Search for the cell housing the specified text and yield its [x, y] center coordinate. 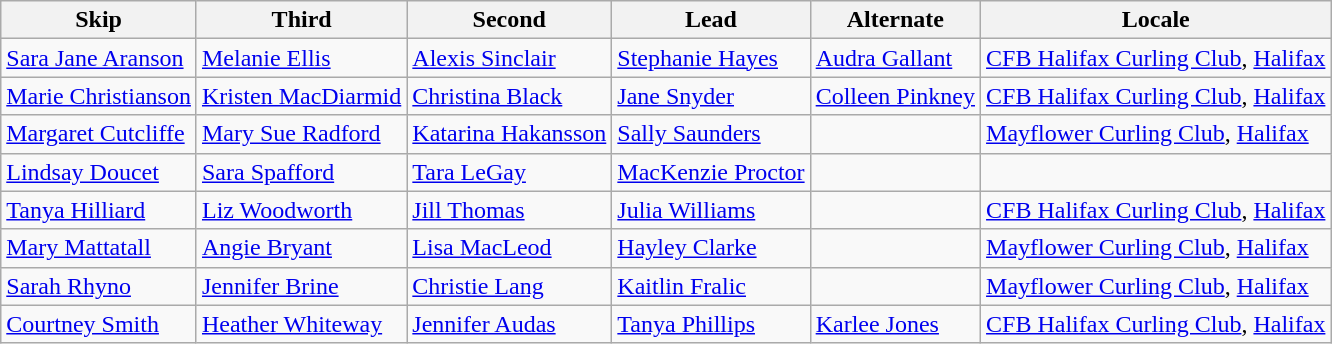
Sarah Rhyno [99, 286]
Alexis Sinclair [510, 58]
Sally Saunders [711, 134]
MacKenzie Proctor [711, 172]
Lindsay Doucet [99, 172]
Second [510, 20]
Margaret Cutcliffe [99, 134]
Alternate [895, 20]
Kaitlin Fralic [711, 286]
Liz Woodworth [301, 210]
Karlee Jones [895, 324]
Courtney Smith [99, 324]
Christie Lang [510, 286]
Mary Mattatall [99, 248]
Tara LeGay [510, 172]
Kristen MacDiarmid [301, 96]
Jennifer Audas [510, 324]
Mary Sue Radford [301, 134]
Marie Christianson [99, 96]
Hayley Clarke [711, 248]
Christina Black [510, 96]
Sara Spafford [301, 172]
Julia Williams [711, 210]
Tanya Phillips [711, 324]
Third [301, 20]
Jennifer Brine [301, 286]
Jane Snyder [711, 96]
Skip [99, 20]
Colleen Pinkney [895, 96]
Tanya Hilliard [99, 210]
Angie Bryant [301, 248]
Locale [1156, 20]
Jill Thomas [510, 210]
Katarina Hakansson [510, 134]
Lisa MacLeod [510, 248]
Melanie Ellis [301, 58]
Heather Whiteway [301, 324]
Stephanie Hayes [711, 58]
Lead [711, 20]
Audra Gallant [895, 58]
Sara Jane Aranson [99, 58]
